Search for the cell housing the specified text and yield its [X, Y] center coordinate. 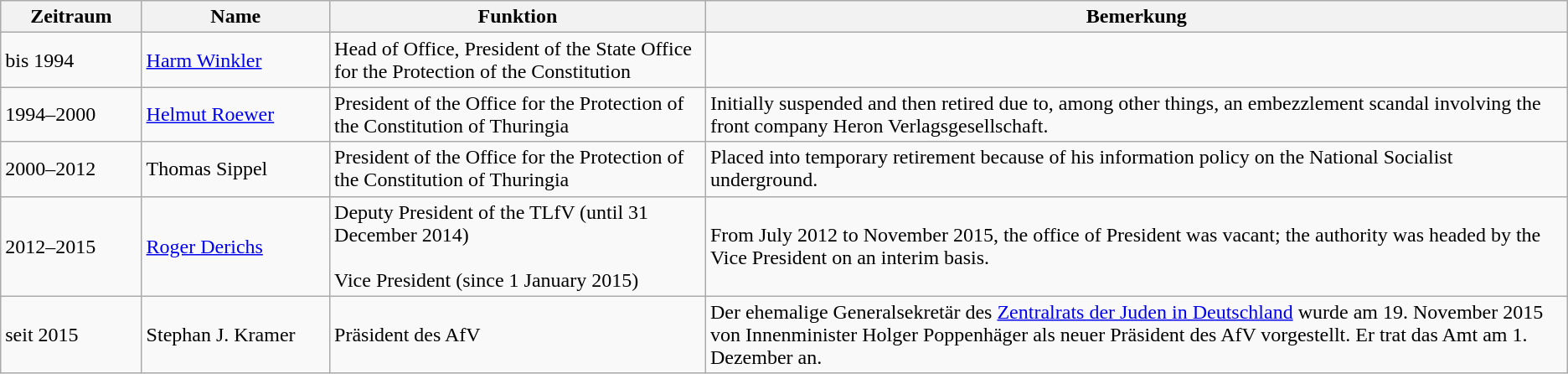
2000–2012 [71, 169]
Thomas Sippel [235, 169]
Präsident des AfV [518, 335]
Initially suspended and then retired due to, among other things, an embezzlement scandal involving the front company Heron Verlagsgesellschaft. [1136, 114]
Harm Winkler [235, 60]
From July 2012 to November 2015, the office of President was vacant; the authority was headed by the Vice President on an interim basis. [1136, 247]
bis 1994 [71, 60]
Name [235, 17]
Bemerkung [1136, 17]
seit 2015 [71, 335]
Helmut Roewer [235, 114]
Deputy President of the TLfV (until 31 December 2014)Vice President (since 1 January 2015) [518, 247]
Roger Derichs [235, 247]
1994–2000 [71, 114]
Funktion [518, 17]
Placed into temporary retirement because of his information policy on the National Socialist underground. [1136, 169]
Head of Office, President of the State Office for the Protection of the Constitution [518, 60]
2012–2015 [71, 247]
Stephan J. Kramer [235, 335]
Zeitraum [71, 17]
